Extract the [X, Y] coordinate from the center of the cell holding the provided text.  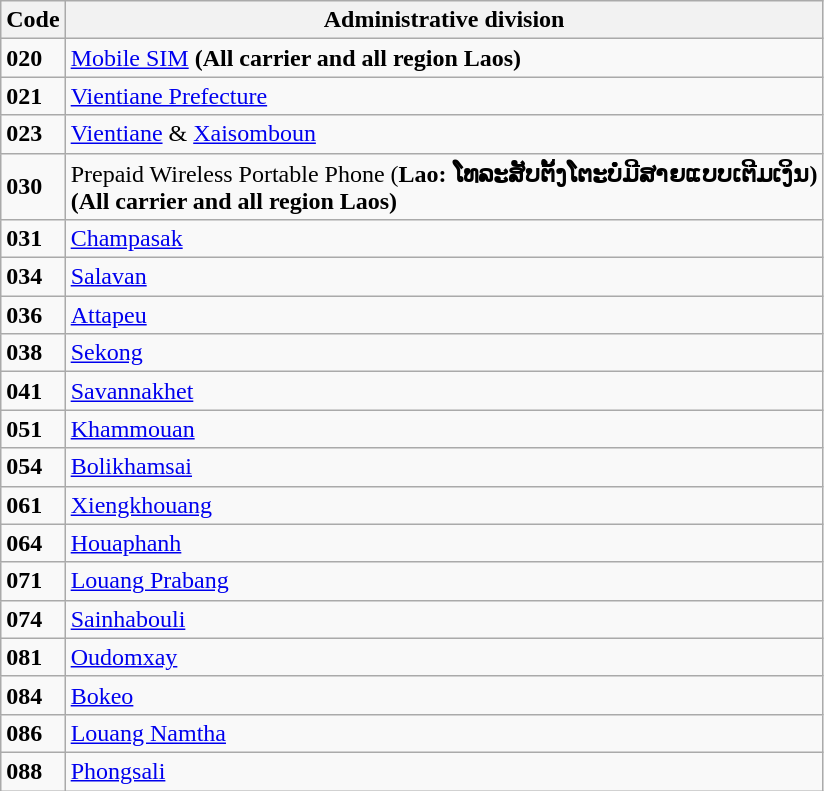
088 [33, 771]
Vientiane Prefecture [444, 96]
021 [33, 96]
020 [33, 58]
Code [33, 20]
023 [33, 134]
030 [33, 186]
Sainhabouli [444, 619]
081 [33, 657]
Prepaid Wireless Portable Phone (Lao: ໂທລະສັບຕັ້ງໂຕະບໍ່ມີສາຍແບບເຕີມເງິນ)(All carrier and all region Laos) [444, 186]
Bolikhamsai [444, 467]
Khammouan [444, 429]
Houaphanh [444, 543]
034 [33, 277]
Phongsali [444, 771]
064 [33, 543]
Louang Prabang [444, 581]
061 [33, 505]
Bokeo [444, 695]
041 [33, 391]
Louang Namtha [444, 733]
051 [33, 429]
Vientiane & Xaisomboun [444, 134]
Savannakhet [444, 391]
Champasak [444, 239]
071 [33, 581]
054 [33, 467]
Salavan [444, 277]
036 [33, 315]
Administrative division [444, 20]
Xiengkhouang [444, 505]
074 [33, 619]
038 [33, 353]
Attapeu [444, 315]
Sekong [444, 353]
031 [33, 239]
084 [33, 695]
086 [33, 733]
Mobile SIM (All carrier and all region Laos) [444, 58]
Oudomxay [444, 657]
